Find where the given text appears and provide that cell's center as [X, Y] coordinate. 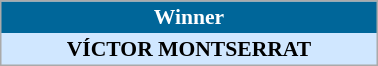
Winner [189, 17]
VÍCTOR MONTSERRAT [189, 49]
